Identify which cell holds the provided text, then report its (X, Y) central coordinate. 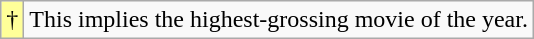
This implies the highest-grossing movie of the year. (279, 20)
† (12, 20)
